Extract the (x, y) coordinate from the center of the cell holding the provided text.  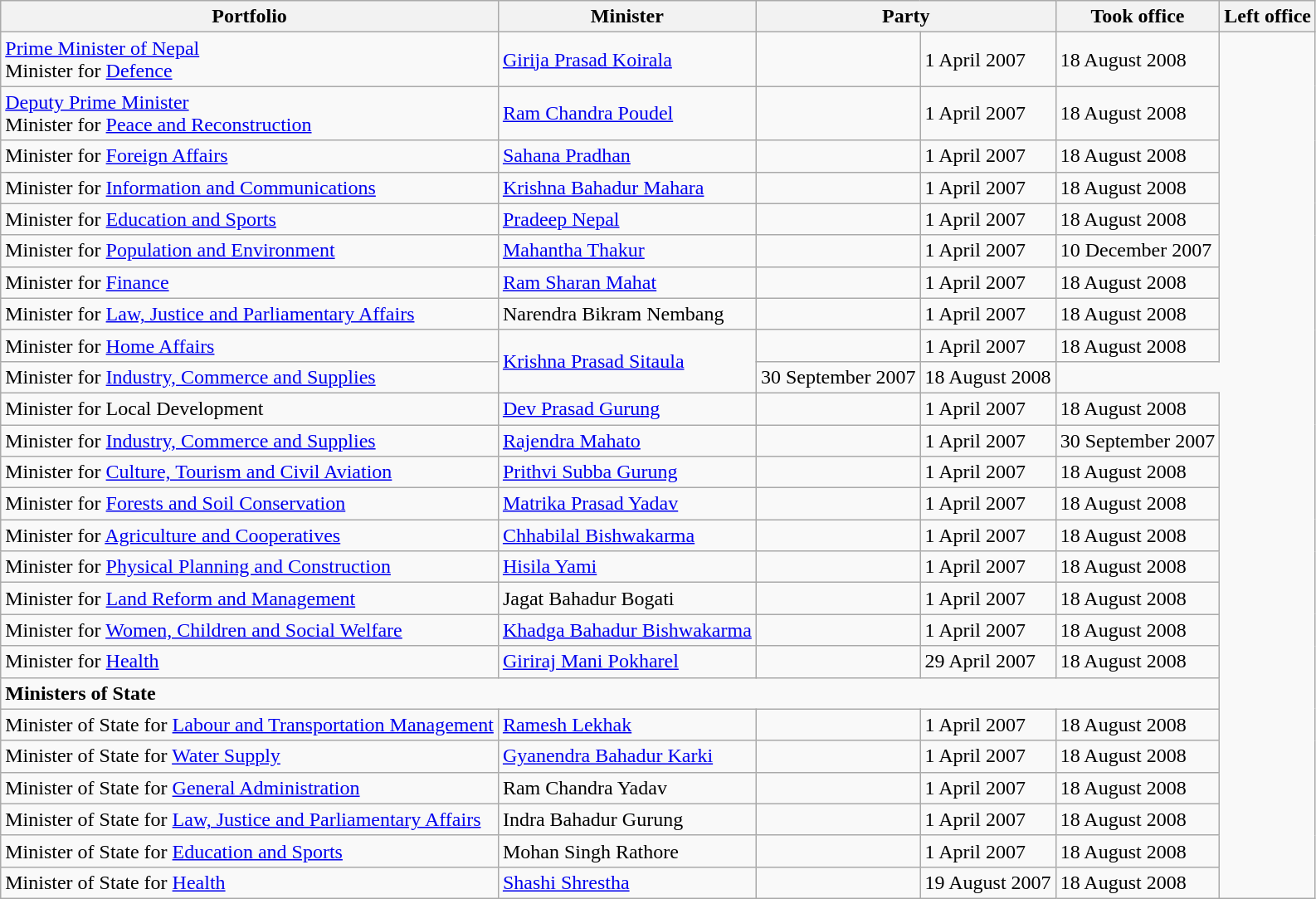
Minister for Forests and Soil Conservation (250, 504)
Minister of State for Education and Sports (250, 851)
Prithvi Subba Gurung (627, 472)
Krishna Prasad Sitaula (627, 361)
Minister of State for Law, Justice and Parliamentary Affairs (250, 819)
Minister for Law, Justice and Parliamentary Affairs (250, 314)
Ministers of State (611, 693)
Minister of State for Water Supply (250, 756)
Minister of State for Labour and Transportation Management (250, 725)
Minister for Agriculture and Cooperatives (250, 535)
Krishna Bahadur Mahara (627, 188)
Girija Prasad Koirala (627, 60)
Minister for Physical Planning and Construction (250, 567)
Ram Chandra Yadav (627, 788)
Khadga Bahadur Bishwakarma (627, 630)
Minister (627, 17)
Sahana Pradhan (627, 156)
Mohan Singh Rathore (627, 851)
Prime Minister of NepalMinister for Defence (250, 60)
Party (906, 17)
Giriraj Mani Pokharel (627, 662)
Minister for Home Affairs (250, 345)
29 April 2007 (987, 662)
Indra Bahadur Gurung (627, 819)
Ramesh Lekhak (627, 725)
Minister for Population and Environment (250, 251)
Minister of State for General Administration (250, 788)
Pradeep Nepal (627, 219)
19 August 2007 (987, 882)
Dev Prasad Gurung (627, 408)
Minister for Local Development (250, 408)
Minister for Health (250, 662)
Deputy Prime MinisterMinister for Peace and Reconstruction (250, 113)
Minister for Finance (250, 282)
Minister for Women, Children and Social Welfare (250, 630)
Portfolio (250, 17)
Jagat Bahadur Bogati (627, 599)
Minister for Foreign Affairs (250, 156)
Gyanendra Bahadur Karki (627, 756)
Minister for Information and Communications (250, 188)
Rajendra Mahato (627, 441)
Minister for Education and Sports (250, 219)
Minister for Culture, Tourism and Civil Aviation (250, 472)
Shashi Shrestha (627, 882)
Minister for Land Reform and Management (250, 599)
Hisila Yami (627, 567)
Took office (1138, 17)
Chhabilal Bishwakarma (627, 535)
Ram Chandra Poudel (627, 113)
Minister of State for Health (250, 882)
10 December 2007 (1138, 251)
Ram Sharan Mahat (627, 282)
Left office (1268, 17)
Mahantha Thakur (627, 251)
Matrika Prasad Yadav (627, 504)
Narendra Bikram Nembang (627, 314)
